Search for the cell housing the specified text and yield its (x, y) center coordinate. 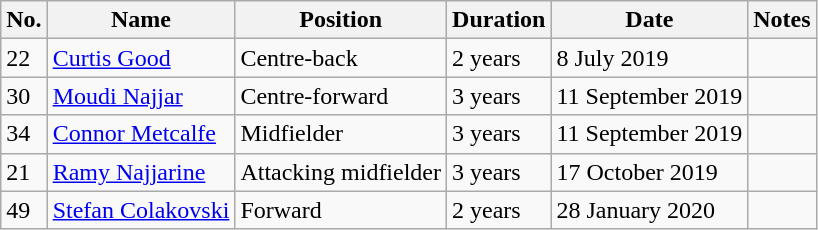
Duration (499, 20)
30 (24, 96)
Stefan Colakovski (141, 210)
Name (141, 20)
Ramy Najjarine (141, 172)
Centre-forward (341, 96)
49 (24, 210)
Midfielder (341, 134)
34 (24, 134)
17 October 2019 (650, 172)
No. (24, 20)
Forward (341, 210)
Notes (782, 20)
Attacking midfielder (341, 172)
Date (650, 20)
Position (341, 20)
28 January 2020 (650, 210)
8 July 2019 (650, 58)
21 (24, 172)
Centre-back (341, 58)
22 (24, 58)
Moudi Najjar (141, 96)
Connor Metcalfe (141, 134)
Curtis Good (141, 58)
